Pinpoint the cell where the given text exists, returning its [X, Y] midpoint coordinate. 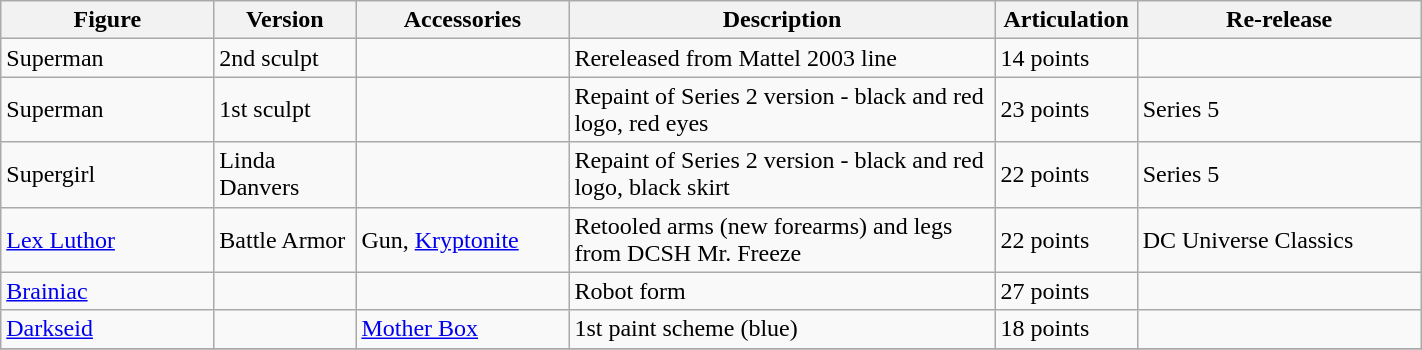
DC Universe Classics [1279, 240]
Supergirl [108, 174]
Mother Box [462, 329]
14 points [1066, 58]
Figure [108, 20]
Articulation [1066, 20]
27 points [1066, 291]
Repaint of Series 2 version - black and red logo, red eyes [782, 110]
Re-release [1279, 20]
2nd sculpt [285, 58]
Brainiac [108, 291]
Lex Luthor [108, 240]
Battle Armor [285, 240]
Linda Danvers [285, 174]
Retooled arms (new forearms) and legs from DCSH Mr. Freeze [782, 240]
Version [285, 20]
23 points [1066, 110]
Gun, Kryptonite [462, 240]
Rereleased from Mattel 2003 line [782, 58]
Darkseid [108, 329]
Description [782, 20]
1st paint scheme (blue) [782, 329]
Accessories [462, 20]
Robot form [782, 291]
1st sculpt [285, 110]
18 points [1066, 329]
Repaint of Series 2 version - black and red logo, black skirt [782, 174]
